Extract the [X, Y] coordinate from the center of the cell holding the provided text.  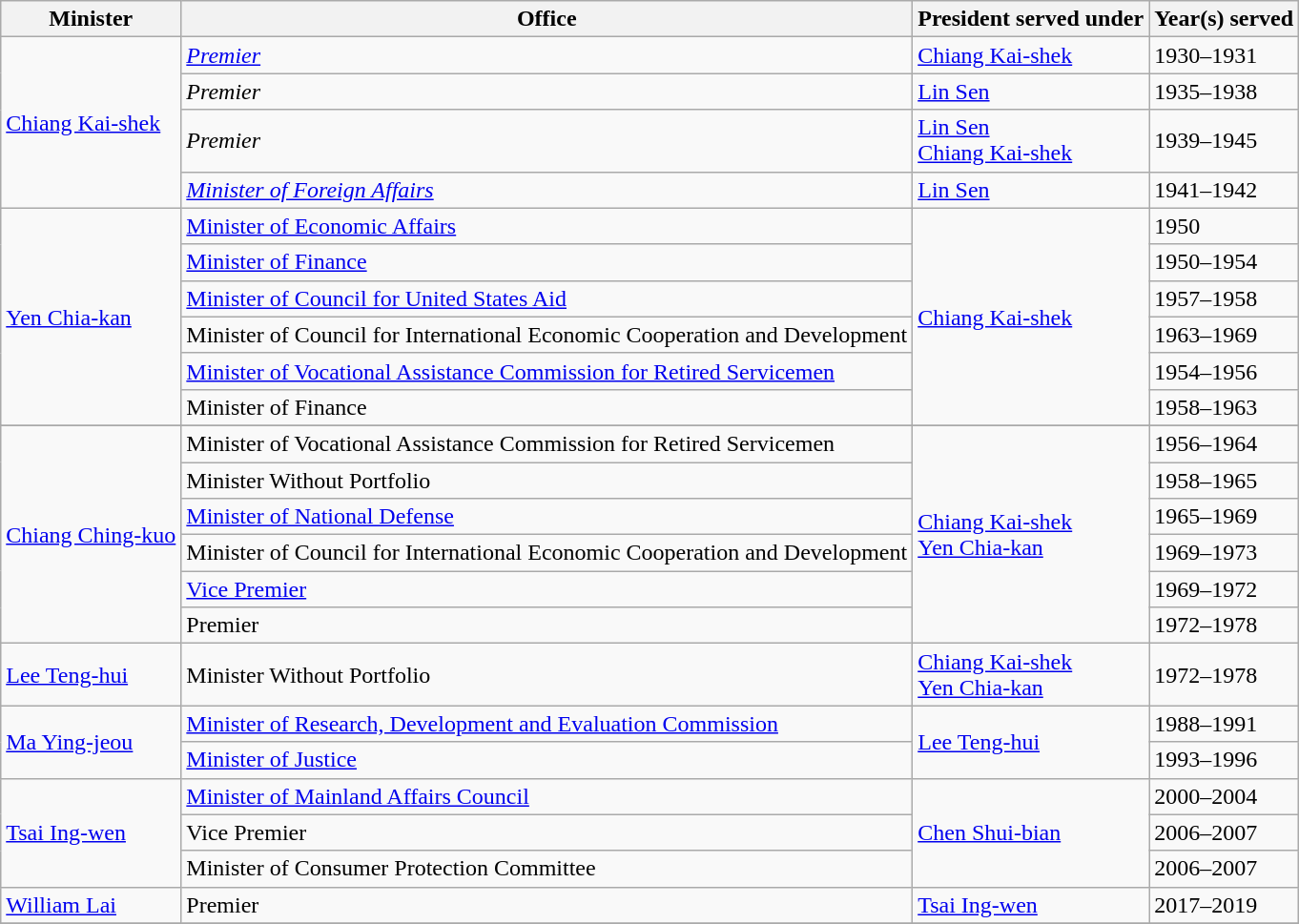
1988–1991 [1225, 724]
1941–1942 [1225, 190]
2000–2004 [1225, 796]
1950–1954 [1225, 262]
1935–1938 [1225, 92]
Chiang Ching-kuo [92, 534]
Minister of National Defense [547, 517]
Ma Ying-jeou [92, 742]
1963–1969 [1225, 335]
Minister of Justice [547, 760]
1958–1963 [1225, 407]
1954–1956 [1225, 371]
1969–1973 [1225, 553]
Year(s) served [1225, 19]
2017–2019 [1225, 905]
1956–1964 [1225, 443]
1930–1931 [1225, 55]
Minister of Economic Affairs [547, 226]
Minister of Mainland Affairs Council [547, 796]
1958–1965 [1225, 480]
Office [547, 19]
William Lai [92, 905]
Minister of Research, Development and Evaluation Commission [547, 724]
Lin SenChiang Kai-shek [1031, 141]
Minister of Council for United States Aid [547, 298]
President served under [1031, 19]
Minister [92, 19]
1969–1972 [1225, 589]
1957–1958 [1225, 298]
Minister of Consumer Protection Committee [547, 869]
Minister of Foreign Affairs [547, 190]
Yen Chia-kan [92, 317]
Chen Shui-bian [1031, 832]
1993–1996 [1225, 760]
1950 [1225, 226]
1965–1969 [1225, 517]
1939–1945 [1225, 141]
